Search for the cell housing the specified text and yield its (X, Y) center coordinate. 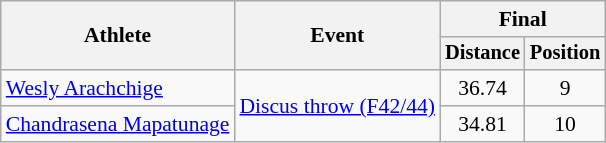
Event (337, 36)
Final (522, 19)
Distance (482, 54)
Chandrasena Mapatunage (118, 124)
Wesly Arachchige (118, 88)
9 (565, 88)
34.81 (482, 124)
Position (565, 54)
10 (565, 124)
36.74 (482, 88)
Athlete (118, 36)
Discus throw (F42/44) (337, 106)
